Search for the cell housing the specified text and yield its [x, y] center coordinate. 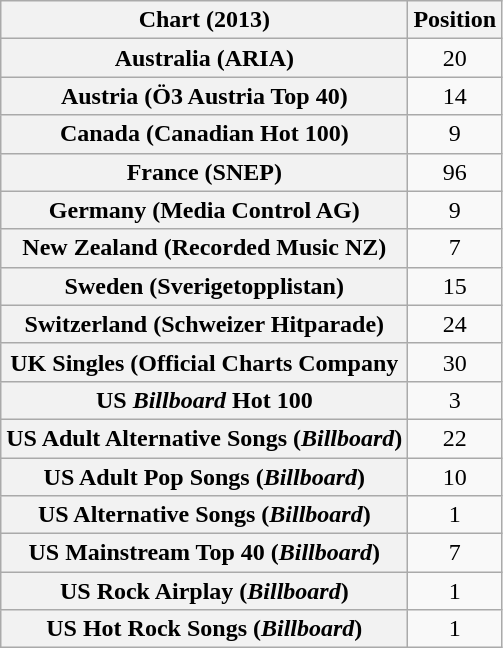
US Hot Rock Songs (Billboard) [204, 629]
Canada (Canadian Hot 100) [204, 134]
US Rock Airplay (Billboard) [204, 591]
US Mainstream Top 40 (Billboard) [204, 553]
22 [455, 438]
30 [455, 362]
10 [455, 477]
Switzerland (Schweizer Hitparade) [204, 324]
UK Singles (Official Charts Company [204, 362]
Chart (2013) [204, 20]
Australia (ARIA) [204, 58]
15 [455, 286]
3 [455, 400]
US Billboard Hot 100 [204, 400]
France (SNEP) [204, 172]
Position [455, 20]
24 [455, 324]
Austria (Ö3 Austria Top 40) [204, 96]
US Adult Alternative Songs (Billboard) [204, 438]
14 [455, 96]
New Zealand (Recorded Music NZ) [204, 248]
US Alternative Songs (Billboard) [204, 515]
Sweden (Sverigetopplistan) [204, 286]
US Adult Pop Songs (Billboard) [204, 477]
Germany (Media Control AG) [204, 210]
20 [455, 58]
96 [455, 172]
